Capture the cell that displays the provided text and extract its (X, Y) central coordinate. 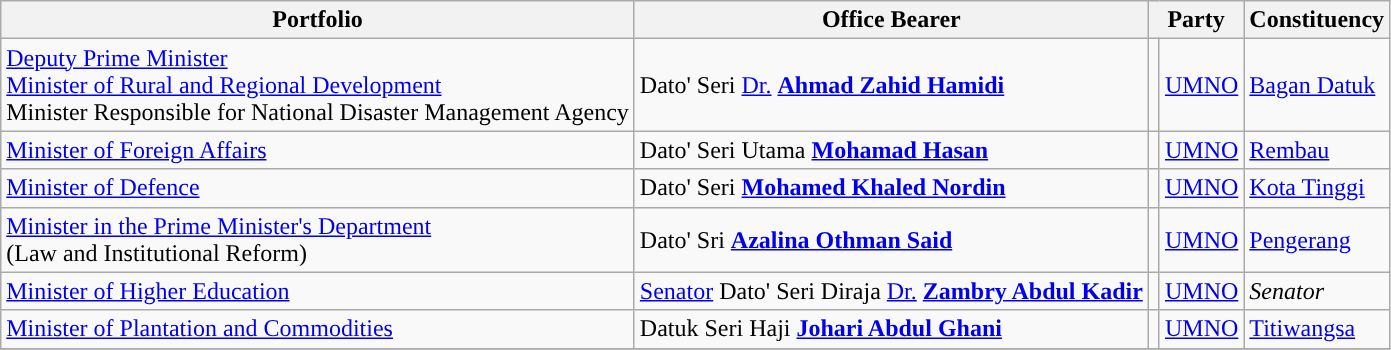
Dato' Sri Azalina Othman Said (891, 240)
Dato' Seri Dr. Ahmad Zahid Hamidi (891, 85)
Minister of Foreign Affairs (318, 150)
Dato' Seri Utama Mohamad Hasan (891, 150)
Minister of Plantation and Commodities (318, 329)
Minister in the Prime Minister's Department(Law and Institutional Reform) (318, 240)
Deputy Prime Minister Minister of Rural and Regional Development Minister Responsible for National Disaster Management Agency (318, 85)
Kota Tinggi (1317, 188)
Datuk Seri Haji Johari Abdul Ghani (891, 329)
Senator (1317, 291)
Portfolio (318, 20)
Pengerang (1317, 240)
Rembau (1317, 150)
Senator Dato' Seri Diraja Dr. Zambry Abdul Kadir (891, 291)
Constituency (1317, 20)
Minister of Defence (318, 188)
Office Bearer (891, 20)
Bagan Datuk (1317, 85)
Minister of Higher Education (318, 291)
Titiwangsa (1317, 329)
Dato' Seri Mohamed Khaled Nordin (891, 188)
Party (1196, 20)
